Return the [X, Y] coordinate for the center point of the cell that contains the specified text.  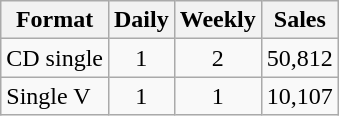
10,107 [300, 96]
50,812 [300, 58]
2 [218, 58]
Sales [300, 20]
Daily [141, 20]
CD single [55, 58]
Weekly [218, 20]
Format [55, 20]
Single V [55, 96]
